Return the (X, Y) coordinate for the center point of the cell that contains the specified text.  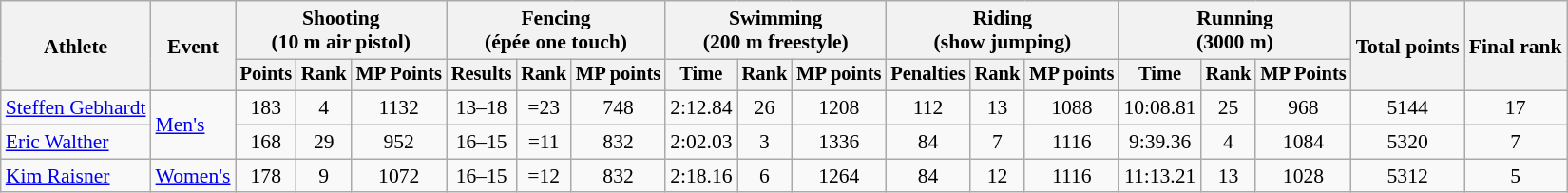
Riding(show jumping) (1002, 30)
=11 (544, 143)
5144 (1408, 108)
6 (765, 176)
Final rank (1516, 46)
Event (194, 46)
10:08.81 (1159, 108)
11:13.21 (1159, 176)
Steffen Gebhardt (76, 108)
1208 (838, 108)
5312 (1408, 176)
17 (1516, 108)
1028 (1303, 176)
Results (482, 75)
2:18.16 (701, 176)
1336 (838, 143)
1264 (838, 176)
2:02.03 (701, 143)
968 (1303, 108)
1072 (399, 176)
29 (324, 143)
168 (266, 143)
5 (1516, 176)
13–18 (482, 108)
112 (927, 108)
Eric Walther (76, 143)
183 (266, 108)
Women's (194, 176)
=12 (544, 176)
952 (399, 143)
Men's (194, 125)
9:39.36 (1159, 143)
Running(3000 m) (1234, 30)
2:12.84 (701, 108)
12 (998, 176)
25 (1229, 108)
Athlete (76, 46)
3 (765, 143)
Shooting(10 m air pistol) (341, 30)
1132 (399, 108)
Swimming(200 m freestyle) (775, 30)
Points (266, 75)
Fencing(épée one touch) (556, 30)
=23 (544, 108)
748 (618, 108)
26 (765, 108)
1084 (1303, 143)
Penalties (927, 75)
5320 (1408, 143)
Kim Raisner (76, 176)
178 (266, 176)
Total points (1408, 46)
9 (324, 176)
1088 (1072, 108)
